Detect which cell encompasses the target text, then output its (X, Y) center coordinate. 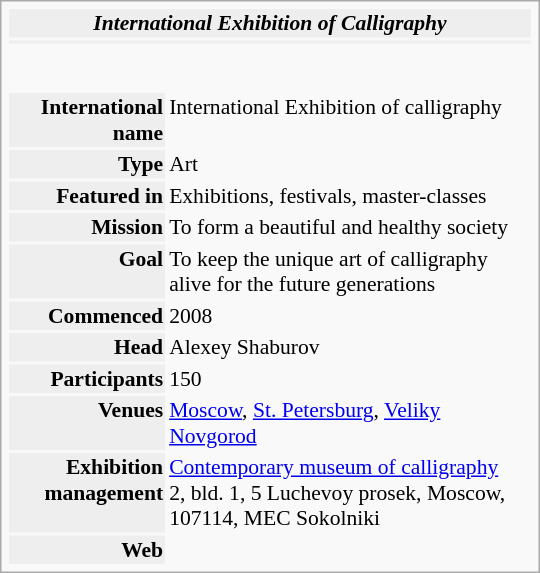
Web (87, 549)
Featured in (87, 195)
Alexey Shaburov (350, 346)
International name (87, 119)
To form a beautiful and healthy society (350, 226)
International Exhibition of Calligraphy (270, 23)
Exhibitions, festivals, master-classes (350, 195)
Venues (87, 422)
150 (350, 378)
Type (87, 163)
Goal (87, 271)
To keep the unique art of calligraphy alive for the future generations (350, 271)
2008 (350, 315)
Art (350, 163)
Mission (87, 226)
International Exhibition of calligraphy (350, 119)
Moscow, St. Petersburg, Veliky Novgorod (350, 422)
Exhibition management (87, 492)
Participants (87, 378)
Commenced (87, 315)
Contemporary museum of calligraphy 2, bld. 1, 5 Luchevoy prosek, Moscow, 107114, MEC Sokolniki (350, 492)
Head (87, 346)
